Determine the (x, y) coordinate at the center of the cell enclosing the given text.  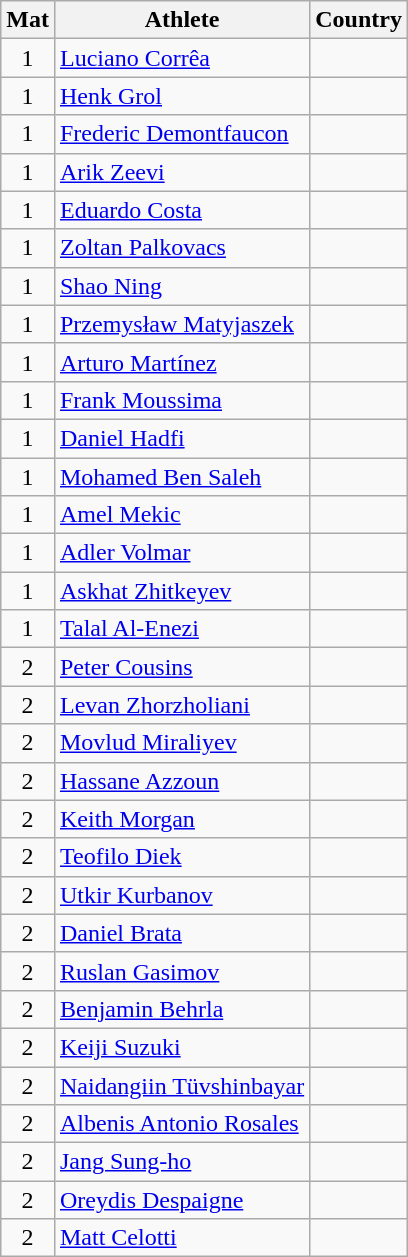
Keith Morgan (182, 819)
Levan Zhorzholiani (182, 705)
Przemysław Matyjaszek (182, 324)
Arturo Martínez (182, 362)
Benjamin Behrla (182, 1009)
Country (359, 20)
Daniel Brata (182, 933)
Mohamed Ben Saleh (182, 477)
Askhat Zhitkeyev (182, 591)
Amel Mekic (182, 515)
Matt Celotti (182, 1238)
Keiji Suzuki (182, 1047)
Jang Sung-ho (182, 1162)
Luciano Corrêa (182, 58)
Oreydis Despaigne (182, 1200)
Mat (28, 20)
Albenis Antonio Rosales (182, 1124)
Hassane Azzoun (182, 781)
Frederic Demontfaucon (182, 134)
Eduardo Costa (182, 210)
Naidangiin Tüvshinbayar (182, 1085)
Frank Moussima (182, 400)
Adler Volmar (182, 553)
Talal Al-Enezi (182, 629)
Teofilo Diek (182, 857)
Shao Ning (182, 286)
Arik Zeevi (182, 172)
Athlete (182, 20)
Henk Grol (182, 96)
Utkir Kurbanov (182, 895)
Ruslan Gasimov (182, 971)
Movlud Miraliyev (182, 743)
Zoltan Palkovacs (182, 248)
Daniel Hadfi (182, 438)
Peter Cousins (182, 667)
